Capture the cell that displays the provided text and extract its [x, y] central coordinate. 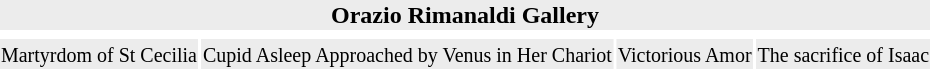
The sacrifice of Isaac [843, 54]
Cupid Asleep Approached by Venus in Her Chariot [407, 54]
Victorious Amor [684, 54]
